Identify which cell holds the provided text, then report its (x, y) central coordinate. 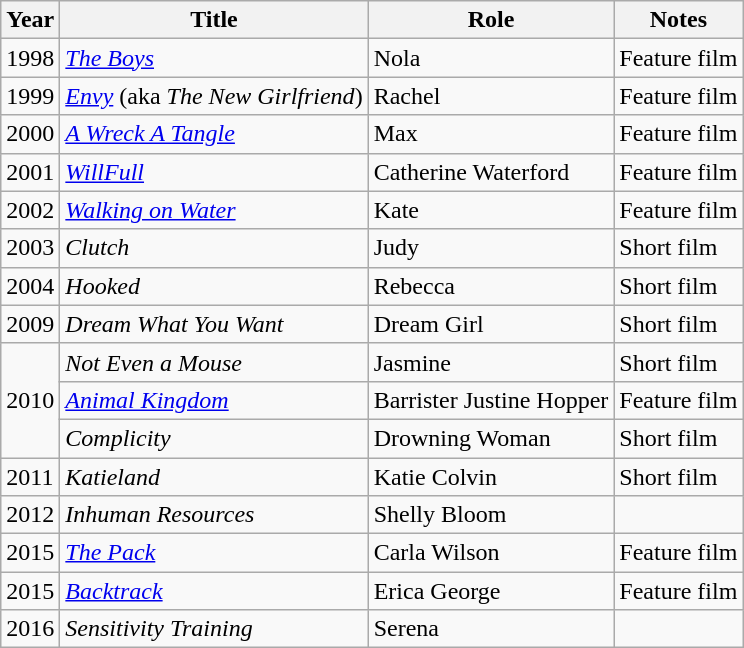
2016 (30, 629)
Dream Girl (491, 324)
2010 (30, 400)
Rachel (491, 96)
Role (491, 20)
Katieland (214, 477)
2009 (30, 324)
Erica George (491, 591)
Title (214, 20)
Judy (491, 248)
Kate (491, 210)
Katie Colvin (491, 477)
1998 (30, 58)
Year (30, 20)
Barrister Justine Hopper (491, 400)
Notes (678, 20)
The Boys (214, 58)
Carla Wilson (491, 553)
Inhuman Resources (214, 515)
2012 (30, 515)
2003 (30, 248)
Envy (aka The New Girlfriend) (214, 96)
Dream What You Want (214, 324)
2004 (30, 286)
A Wreck A Tangle (214, 134)
WillFull (214, 172)
Sensitivity Training (214, 629)
2001 (30, 172)
Max (491, 134)
Hooked (214, 286)
Walking on Water (214, 210)
2011 (30, 477)
Clutch (214, 248)
1999 (30, 96)
Not Even a Mouse (214, 362)
Serena (491, 629)
Complicity (214, 438)
Nola (491, 58)
2000 (30, 134)
Jasmine (491, 362)
Backtrack (214, 591)
2002 (30, 210)
Catherine Waterford (491, 172)
Rebecca (491, 286)
Drowning Woman (491, 438)
Animal Kingdom (214, 400)
Shelly Bloom (491, 515)
The Pack (214, 553)
